Capture the cell that displays the provided text and extract its [x, y] central coordinate. 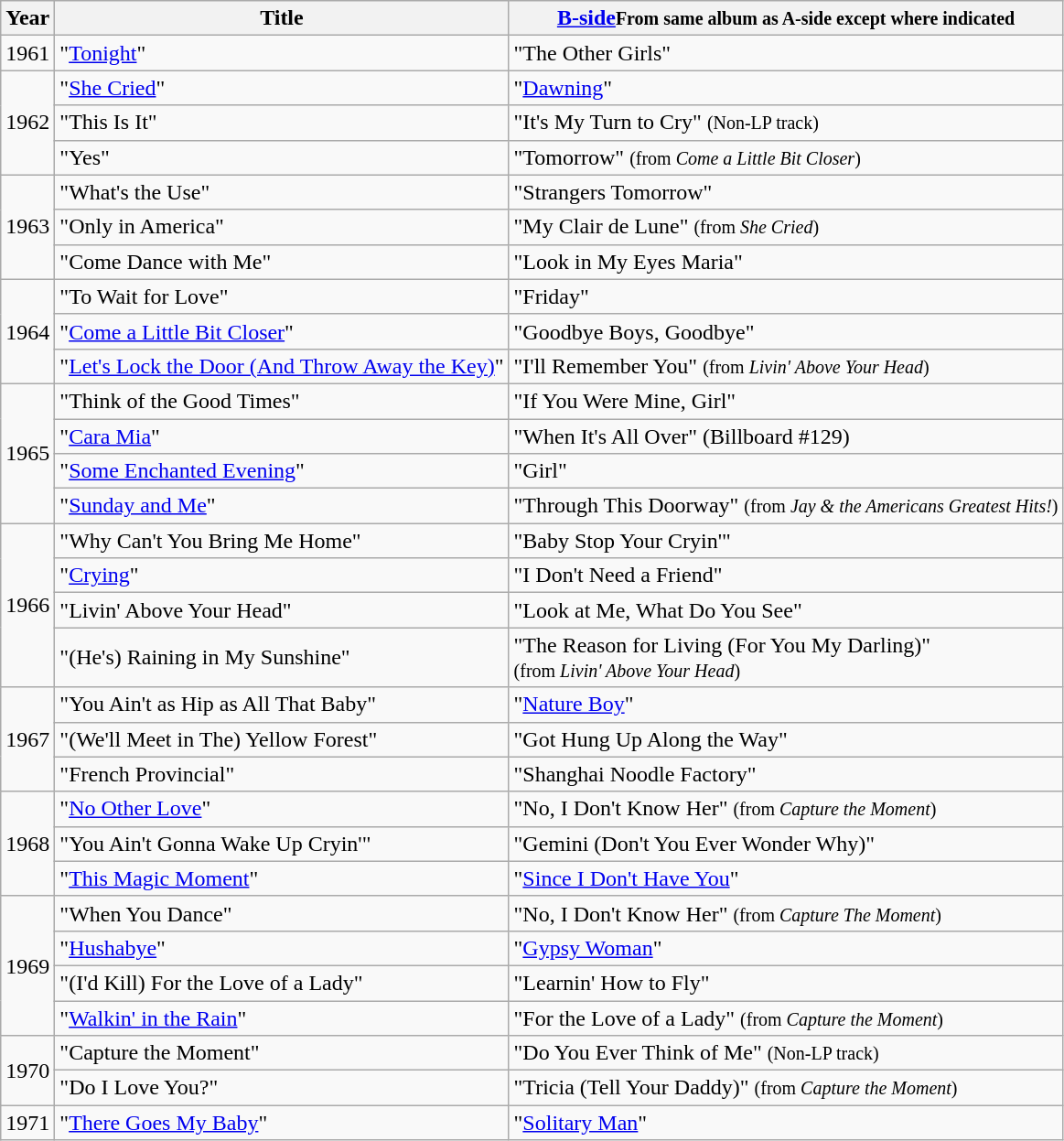
"No, I Don't Know Her" (from Capture The Moment) [786, 913]
"Learnin' How to Fly" [786, 983]
1963 [27, 227]
"Some Enchanted Evening" [282, 471]
"French Provincial" [282, 774]
"Baby Stop Your Cryin'" [786, 541]
"Come a Little Bit Closer" [282, 331]
"Through This Doorway" (from Jay & the Americans Greatest Hits!) [786, 506]
B-sideFrom same album as A-side except where indicated [786, 18]
"Only in America" [282, 227]
1971 [27, 1123]
"Come Dance with Me" [282, 262]
"Cara Mia" [282, 436]
"Goodbye Boys, Goodbye" [786, 331]
"What's the Use" [282, 192]
"Yes" [282, 157]
"Girl" [786, 471]
"Sunday and Me" [282, 506]
"I Don't Need a Friend" [786, 576]
"Gemini (Don't You Ever Wonder Why)" [786, 844]
"Tomorrow" (from Come a Little Bit Closer) [786, 157]
"Why Can't You Bring Me Home" [282, 541]
1970 [27, 1071]
"For the Love of a Lady" (from Capture the Moment) [786, 1018]
1968 [27, 844]
"Capture the Moment" [282, 1053]
"There Goes My Baby" [282, 1123]
"Shanghai Noodle Factory" [786, 774]
"Look at Me, What Do You See" [786, 610]
"When You Dance" [282, 913]
"Do You Ever Think of Me" (Non-LP track) [786, 1053]
"If You Were Mine, Girl" [786, 401]
Year [27, 18]
1967 [27, 739]
"Do I Love You?" [282, 1088]
"Think of the Good Times" [282, 401]
"Let's Lock the Door (And Throw Away the Key)" [282, 366]
"No, I Don't Know Her" (from Capture the Moment) [786, 809]
"Livin' Above Your Head" [282, 610]
"When It's All Over" (Billboard #129) [786, 436]
Title [282, 18]
"To Wait for Love" [282, 296]
"Dawning" [786, 88]
"Solitary Man" [786, 1123]
"You Ain't Gonna Wake Up Cryin'" [282, 844]
"The Reason for Living (For You My Darling)"(from Livin' Above Your Head) [786, 657]
"I'll Remember You" (from Livin' Above Your Head) [786, 366]
"Friday" [786, 296]
"(He's) Raining in My Sunshine" [282, 657]
1966 [27, 606]
"This Is It" [282, 123]
"Crying" [282, 576]
"Nature Boy" [786, 705]
1964 [27, 331]
"Hushabye" [282, 948]
"My Clair de Lune" (from She Cried) [786, 227]
"It's My Turn to Cry" (Non-LP track) [786, 123]
1961 [27, 53]
"Tricia (Tell Your Daddy)" (from Capture the Moment) [786, 1088]
1965 [27, 453]
"(I'd Kill) For the Love of a Lady" [282, 983]
"Gypsy Woman" [786, 948]
"Walkin' in the Rain" [282, 1018]
"Got Hung Up Along the Way" [786, 739]
"(We'll Meet in The) Yellow Forest" [282, 739]
"Look in My Eyes Maria" [786, 262]
"Strangers Tomorrow" [786, 192]
"Since I Don't Have You" [786, 878]
"She Cried" [282, 88]
"This Magic Moment" [282, 878]
1969 [27, 965]
1962 [27, 123]
"The Other Girls" [786, 53]
"You Ain't as Hip as All That Baby" [282, 705]
"No Other Love" [282, 809]
"Tonight" [282, 53]
